Return (X, Y) of the center of cell containing provided text 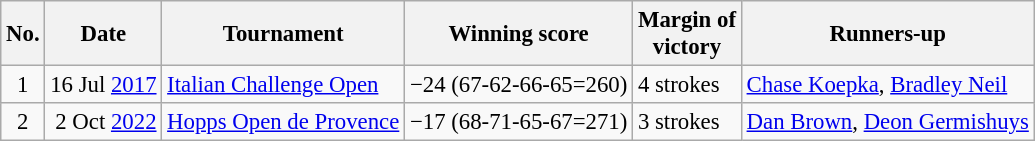
Chase Koepka, Bradley Neil (888, 85)
16 Jul 2017 (104, 85)
3 strokes (688, 122)
Italian Challenge Open (284, 85)
Winning score (519, 34)
No. (23, 34)
1 (23, 85)
Tournament (284, 34)
Date (104, 34)
Runners-up (888, 34)
Dan Brown, Deon Germishuys (888, 122)
Hopps Open de Provence (284, 122)
2 Oct 2022 (104, 122)
−24 (67-62-66-65=260) (519, 85)
−17 (68-71-65-67=271) (519, 122)
4 strokes (688, 85)
Margin ofvictory (688, 34)
2 (23, 122)
